Search for the cell housing the specified text and yield its (x, y) center coordinate. 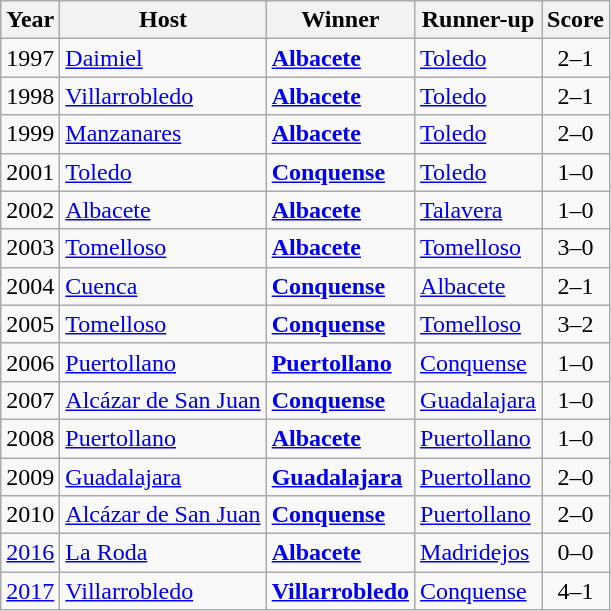
2005 (30, 324)
Talavera (478, 210)
2002 (30, 210)
2007 (30, 400)
0–0 (576, 553)
2016 (30, 553)
2010 (30, 515)
La Roda (163, 553)
Winner (340, 20)
Manzanares (163, 134)
3–0 (576, 248)
2001 (30, 172)
Score (576, 20)
1997 (30, 58)
Daimiel (163, 58)
1999 (30, 134)
Runner-up (478, 20)
3–2 (576, 324)
2009 (30, 477)
1998 (30, 96)
Cuenca (163, 286)
Madridejos (478, 553)
2008 (30, 438)
4–1 (576, 591)
2006 (30, 362)
Host (163, 20)
Year (30, 20)
2003 (30, 248)
2004 (30, 286)
2017 (30, 591)
